Locate the cell with the specified text and output its [x, y] center coordinate. 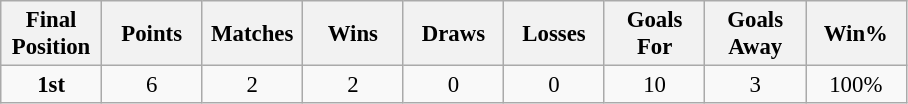
Losses [554, 34]
Points [152, 34]
3 [756, 85]
Wins [354, 34]
Draws [454, 34]
Goals For [654, 34]
Final Position [52, 34]
10 [654, 85]
Goals Away [756, 34]
1st [52, 85]
6 [152, 85]
Win% [856, 34]
100% [856, 85]
Matches [252, 34]
